Return the (X, Y) coordinate for the center point of the cell that contains the specified text.  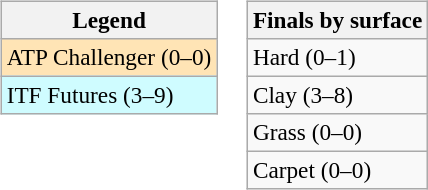
Grass (0–0) (337, 133)
Carpet (0–0) (337, 171)
Hard (0–1) (337, 57)
ATP Challenger (0–0) (108, 57)
Finals by surface (337, 20)
ITF Futures (3–9) (108, 95)
Legend (108, 20)
Clay (3–8) (337, 95)
